Identify which cell holds the provided text, then report its (X, Y) central coordinate. 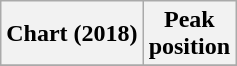
Chart (2018) (72, 34)
Peakposition (189, 34)
